Capture the cell that displays the provided text and extract its (X, Y) central coordinate. 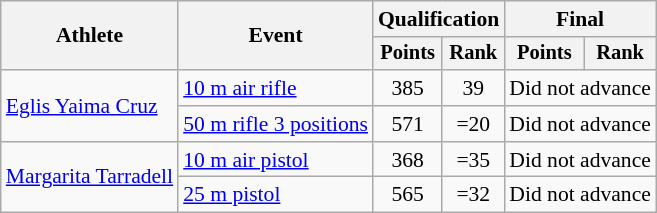
565 (408, 195)
571 (408, 124)
Margarita Tarradell (90, 178)
368 (408, 160)
=32 (473, 195)
Athlete (90, 36)
Final (580, 19)
Event (276, 36)
385 (408, 88)
=35 (473, 160)
Qualification (438, 19)
25 m pistol (276, 195)
Eglis Yaima Cruz (90, 106)
10 m air rifle (276, 88)
10 m air pistol (276, 160)
50 m rifle 3 positions (276, 124)
39 (473, 88)
=20 (473, 124)
